Return [x, y] of the center of cell containing provided text 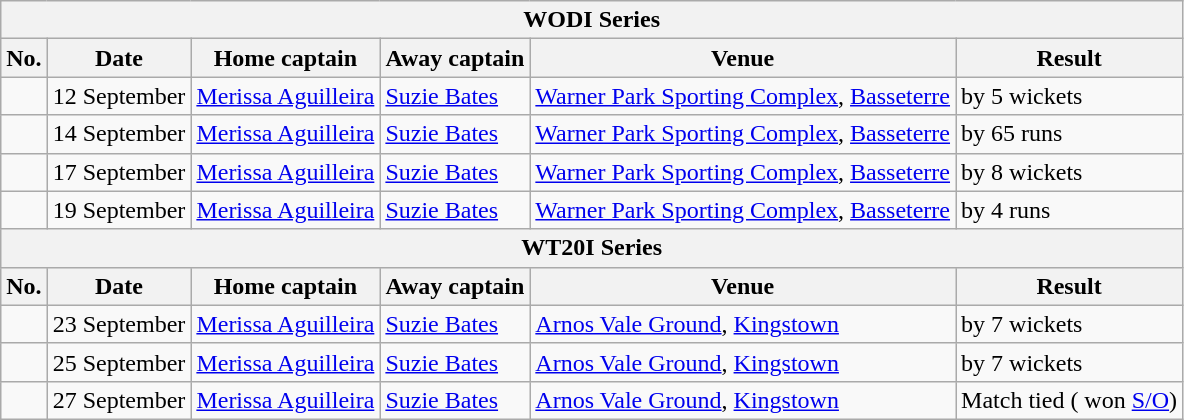
Match tied ( won S/O) [1070, 400]
23 September [119, 324]
by 5 wickets [1070, 96]
by 4 runs [1070, 210]
WODI Series [592, 20]
27 September [119, 400]
by 65 runs [1070, 134]
25 September [119, 362]
WT20I Series [592, 248]
12 September [119, 96]
19 September [119, 210]
by 8 wickets [1070, 172]
17 September [119, 172]
14 September [119, 134]
